Provide the (X, Y) coordinate of the cell's center where the given text is located.  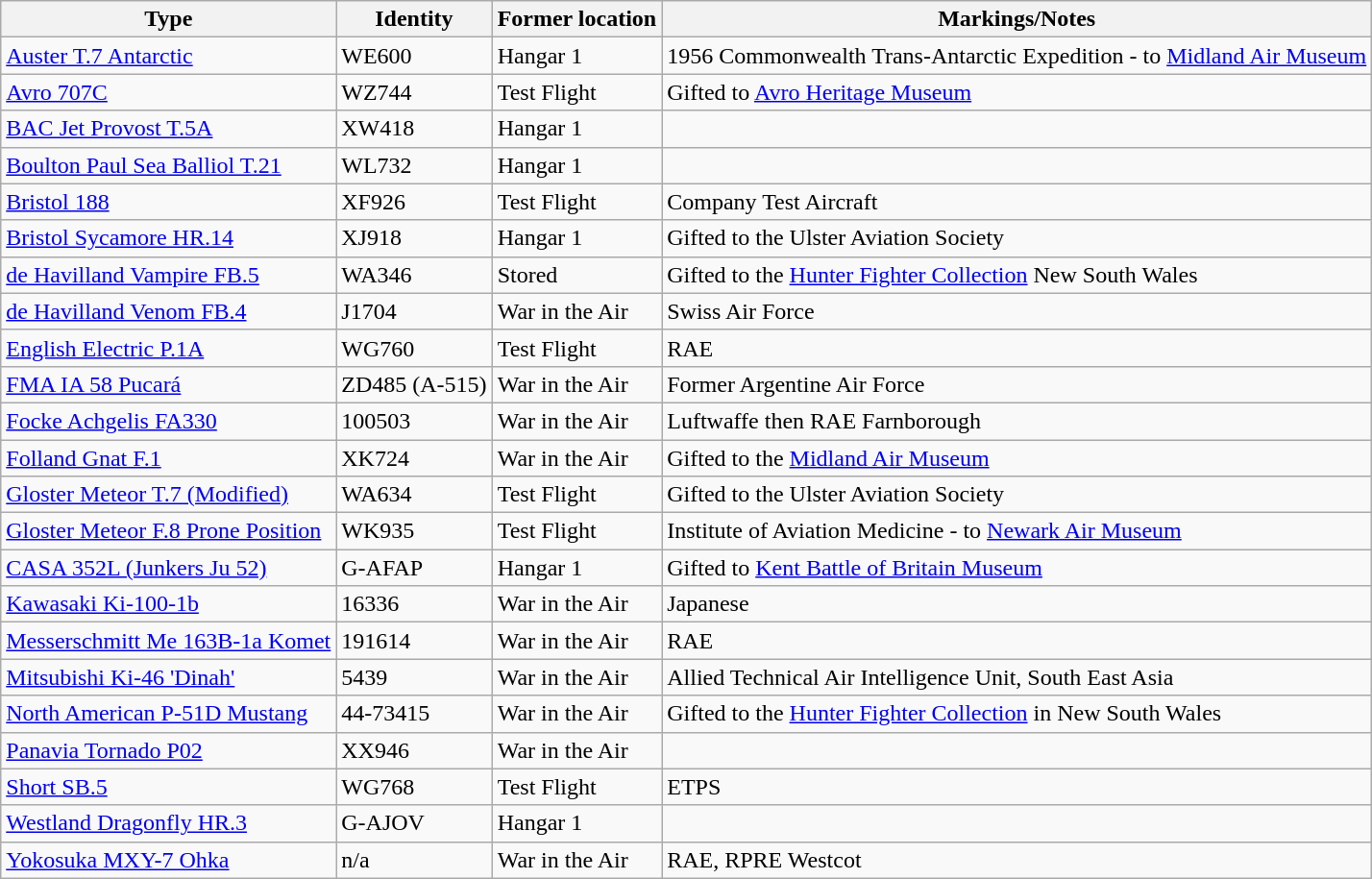
Short SB.5 (169, 787)
XF926 (414, 202)
Focke Achgelis FA330 (169, 421)
Bristol Sycamore HR.14 (169, 238)
XX946 (414, 750)
Luftwaffe then RAE Farnborough (1017, 421)
WL732 (414, 165)
Bristol 188 (169, 202)
RAE, RPRE Westcot (1017, 860)
FMA IA 58 Pucará (169, 384)
Company Test Aircraft (1017, 202)
191614 (414, 641)
Type (169, 19)
WZ744 (414, 92)
Allied Technical Air Intelligence Unit, South East Asia (1017, 677)
Westland Dragonfly HR.3 (169, 823)
16336 (414, 604)
WG760 (414, 348)
J1704 (414, 311)
Markings/Notes (1017, 19)
5439 (414, 677)
ETPS (1017, 787)
Japanese (1017, 604)
44-73415 (414, 714)
G-AFAP (414, 568)
Avro 707C (169, 92)
100503 (414, 421)
Identity (414, 19)
English Electric P.1A (169, 348)
Folland Gnat F.1 (169, 458)
Institute of Aviation Medicine - to Newark Air Museum (1017, 531)
Gloster Meteor F.8 Prone Position (169, 531)
ZD485 (A-515) (414, 384)
CASA 352L (Junkers Ju 52) (169, 568)
Panavia Tornado P02 (169, 750)
WE600 (414, 56)
Boulton Paul Sea Balliol T.21 (169, 165)
de Havilland Vampire FB.5 (169, 275)
Auster T.7 Antarctic (169, 56)
XJ918 (414, 238)
Messerschmitt Me 163B-1a Komet (169, 641)
1956 Commonwealth Trans-Antarctic Expedition - to Midland Air Museum (1017, 56)
Former location (576, 19)
Gifted to Kent Battle of Britain Museum (1017, 568)
Yokosuka MXY-7 Ohka (169, 860)
XK724 (414, 458)
Gifted to Avro Heritage Museum (1017, 92)
WA346 (414, 275)
Gifted to the Hunter Fighter Collection New South Wales (1017, 275)
XW418 (414, 129)
Stored (576, 275)
Kawasaki Ki-100-1b (169, 604)
WA634 (414, 495)
North American P-51D Mustang (169, 714)
Mitsubishi Ki-46 'Dinah' (169, 677)
Gifted to the Midland Air Museum (1017, 458)
WK935 (414, 531)
G-AJOV (414, 823)
Gloster Meteor T.7 (Modified) (169, 495)
Swiss Air Force (1017, 311)
n/a (414, 860)
de Havilland Venom FB.4 (169, 311)
BAC Jet Provost T.5A (169, 129)
WG768 (414, 787)
Gifted to the Hunter Fighter Collection in New South Wales (1017, 714)
Former Argentine Air Force (1017, 384)
